From the cell containing the given text, extract its center point as (x, y) coordinate. 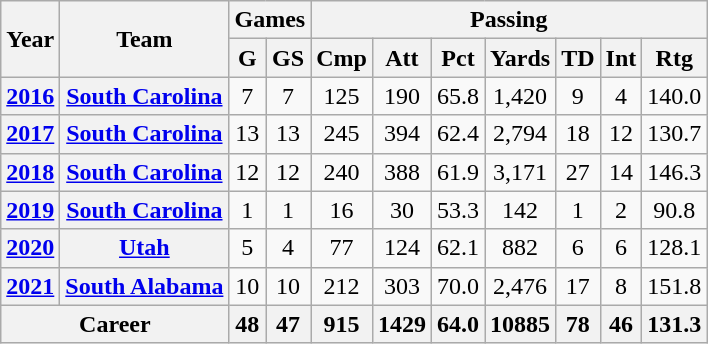
Rtg (674, 58)
G (248, 58)
142 (520, 210)
2,794 (520, 134)
27 (578, 172)
62.4 (458, 134)
GS (288, 58)
Cmp (342, 58)
151.8 (674, 286)
3,171 (520, 172)
14 (621, 172)
124 (402, 248)
65.8 (458, 96)
Int (621, 58)
62.1 (458, 248)
47 (288, 324)
131.3 (674, 324)
146.3 (674, 172)
882 (520, 248)
Pct (458, 58)
78 (578, 324)
9 (578, 96)
Utah (144, 248)
240 (342, 172)
303 (402, 286)
TD (578, 58)
Att (402, 58)
10885 (520, 324)
46 (621, 324)
70.0 (458, 286)
2016 (30, 96)
48 (248, 324)
53.3 (458, 210)
125 (342, 96)
8 (621, 286)
Passing (509, 20)
2019 (30, 210)
Career (115, 324)
2 (621, 210)
30 (402, 210)
77 (342, 248)
90.8 (674, 210)
245 (342, 134)
Yards (520, 58)
2018 (30, 172)
5 (248, 248)
130.7 (674, 134)
388 (402, 172)
Games (270, 20)
Team (144, 39)
2017 (30, 134)
64.0 (458, 324)
2,476 (520, 286)
140.0 (674, 96)
2020 (30, 248)
16 (342, 210)
128.1 (674, 248)
1,420 (520, 96)
Year (30, 39)
South Alabama (144, 286)
915 (342, 324)
212 (342, 286)
17 (578, 286)
1429 (402, 324)
2021 (30, 286)
394 (402, 134)
190 (402, 96)
61.9 (458, 172)
18 (578, 134)
